Search for the cell housing the specified text and yield its [x, y] center coordinate. 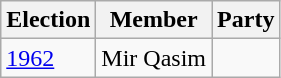
Member [154, 20]
1962 [48, 58]
Party [246, 20]
Election [48, 20]
Mir Qasim [154, 58]
